Extract the (x, y) coordinate from the center of the cell holding the provided text.  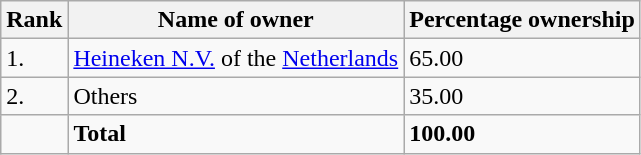
Heineken N.V. of the Netherlands (236, 58)
65.00 (522, 58)
Rank (34, 20)
Total (236, 134)
Others (236, 96)
Name of owner (236, 20)
2. (34, 96)
35.00 (522, 96)
Percentage ownership (522, 20)
100.00 (522, 134)
1. (34, 58)
